Output the (X, Y) coordinate of the center of the cell containing the given text.  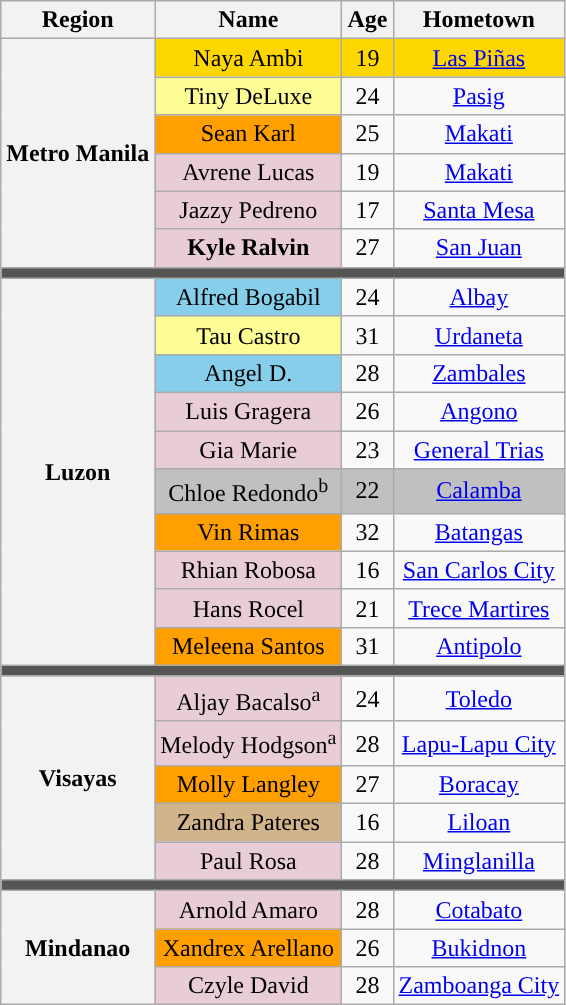
Albay (479, 297)
Aljay Bacalsoa (248, 698)
Meleena Santos (248, 646)
Luzon (78, 472)
Name (248, 20)
Czyle David (248, 986)
Luis Gragera (248, 411)
32 (368, 532)
Angel D. (248, 373)
Minglanilla (479, 861)
Region (78, 20)
17 (368, 210)
Batangas (479, 532)
Antipolo (479, 646)
Visayas (78, 778)
Sean Karl (248, 134)
Gia Marie (248, 449)
San Juan (479, 248)
25 (368, 134)
Toledo (479, 698)
Hometown (479, 20)
Zambales (479, 373)
Trece Martires (479, 608)
Hans Rocel (248, 608)
Zamboanga City (479, 986)
Bukidnon (479, 948)
Pasig (479, 96)
Jazzy Pedreno (248, 210)
Chloe Redondob (248, 492)
Xandrex Arellano (248, 948)
Vin Rimas (248, 532)
Las Piñas (479, 58)
Tiny DeLuxe (248, 96)
Naya Ambi (248, 58)
Santa Mesa (479, 210)
Age (368, 20)
Tau Castro (248, 335)
San Carlos City (479, 570)
21 (368, 608)
Mindanao (78, 948)
Zandra Pateres (248, 823)
Arnold Amaro (248, 910)
Alfred Bogabil (248, 297)
Metro Manila (78, 153)
Urdaneta (479, 335)
Liloan (479, 823)
Melody Hodgsona (248, 744)
General Trias (479, 449)
Boracay (479, 785)
Rhian Robosa (248, 570)
Calamba (479, 492)
22 (368, 492)
23 (368, 449)
Cotabato (479, 910)
Lapu-Lapu City (479, 744)
Kyle Ralvin (248, 248)
Avrene Lucas (248, 172)
Angono (479, 411)
Paul Rosa (248, 861)
Molly Langley (248, 785)
